Extract the [x, y] coordinate from the center of the cell holding the provided text.  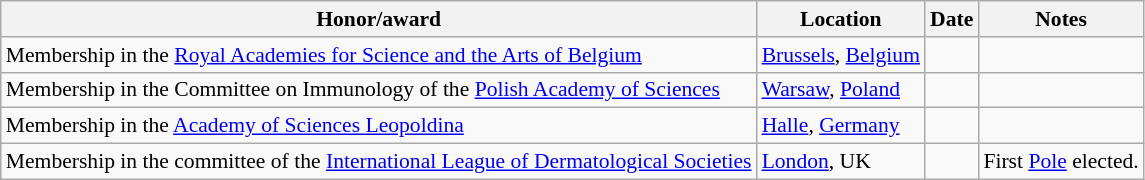
Membership in the Academy of Sciences Leopoldina [379, 126]
Membership in the Royal Academies for Science and the Arts of Belgium [379, 55]
Membership in the committee of the International League of Dermatological Societies [379, 162]
Date [952, 19]
Halle, Germany [841, 126]
Location [841, 19]
First Pole elected. [1060, 162]
Brussels, Belgium [841, 55]
Membership in the Committee on Immunology of the Polish Academy of Sciences [379, 90]
London, UK [841, 162]
Warsaw, Poland [841, 90]
Notes [1060, 19]
Honor/award [379, 19]
